Find where the given text appears and provide that cell's center as (X, Y) coordinate. 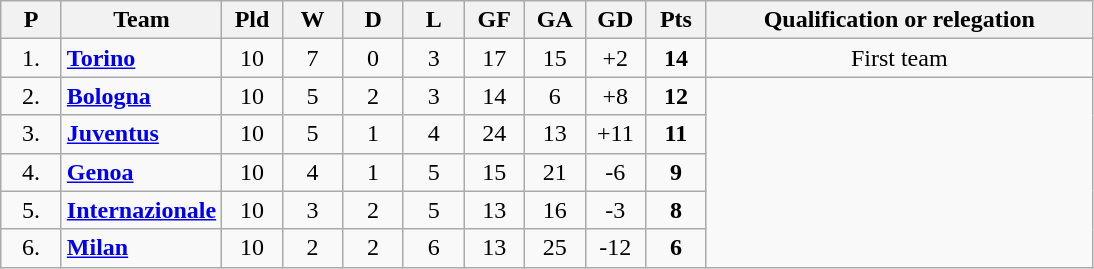
Qualification or relegation (899, 20)
Genoa (141, 172)
Internazionale (141, 210)
Team (141, 20)
+2 (616, 58)
4. (32, 172)
Bologna (141, 96)
25 (556, 248)
Pld (252, 20)
5. (32, 210)
12 (676, 96)
GD (616, 20)
-6 (616, 172)
D (374, 20)
W (312, 20)
-12 (616, 248)
17 (494, 58)
Juventus (141, 134)
1. (32, 58)
9 (676, 172)
GF (494, 20)
L (434, 20)
3. (32, 134)
First team (899, 58)
21 (556, 172)
Pts (676, 20)
GA (556, 20)
11 (676, 134)
16 (556, 210)
+11 (616, 134)
Torino (141, 58)
+8 (616, 96)
24 (494, 134)
-3 (616, 210)
6. (32, 248)
2. (32, 96)
Milan (141, 248)
P (32, 20)
8 (676, 210)
7 (312, 58)
0 (374, 58)
